Determine the (X, Y) coordinate at the center of the cell enclosing the given text.  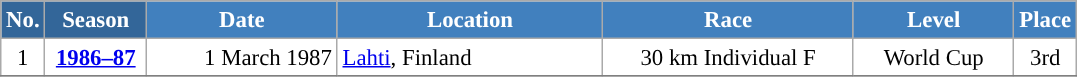
World Cup (934, 58)
Location (470, 20)
Date (242, 20)
1 (23, 58)
Race (728, 20)
Level (934, 20)
No. (23, 20)
3rd (1045, 58)
Lahti, Finland (470, 58)
30 km Individual F (728, 58)
Place (1045, 20)
1986–87 (96, 58)
Season (96, 20)
1 March 1987 (242, 58)
